From the cell containing the given text, extract its center point as (X, Y) coordinate. 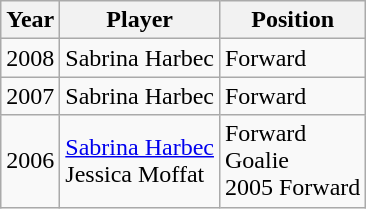
2007 (30, 96)
2006 (30, 161)
Position (292, 20)
ForwardGoalie2005 Forward (292, 161)
2008 (30, 58)
Year (30, 20)
Player (140, 20)
Sabrina HarbecJessica Moffat (140, 161)
